Pinpoint the cell where the given text exists, returning its [X, Y] midpoint coordinate. 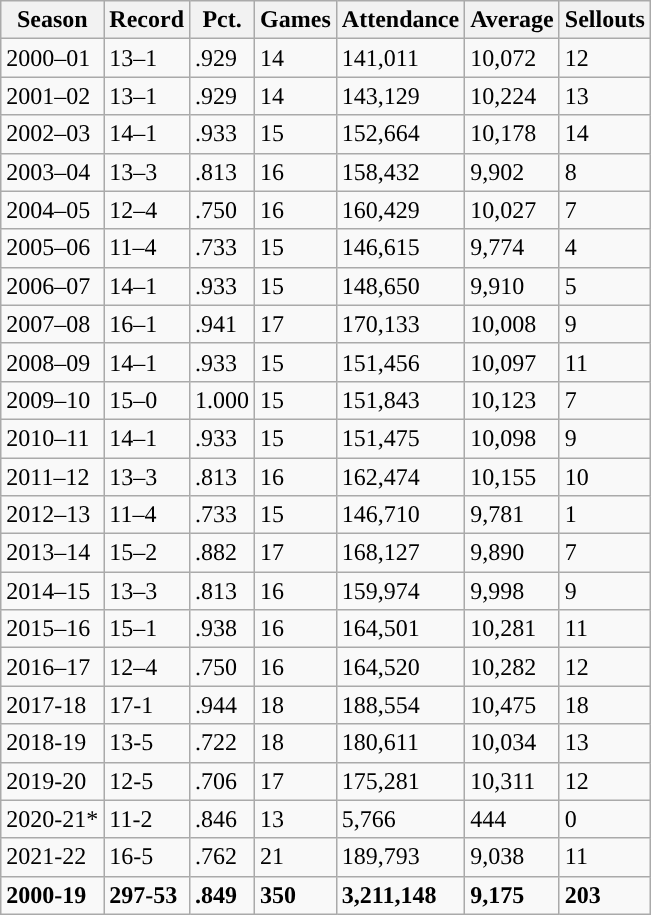
162,474 [400, 477]
15–0 [147, 400]
10,008 [512, 324]
Average [512, 20]
.882 [222, 553]
.706 [222, 781]
164,520 [400, 667]
10,224 [512, 96]
141,011 [400, 58]
180,611 [400, 743]
Sellouts [604, 20]
3,211,148 [400, 895]
2013–14 [52, 553]
9,175 [512, 895]
152,664 [400, 134]
151,456 [400, 362]
151,843 [400, 400]
13-5 [147, 743]
21 [296, 857]
9,781 [512, 515]
297-53 [147, 895]
5,766 [400, 819]
2019-20 [52, 781]
158,432 [400, 172]
2017-18 [52, 705]
2000–01 [52, 58]
2016–17 [52, 667]
9,774 [512, 248]
2001–02 [52, 96]
15–2 [147, 553]
175,281 [400, 781]
1 [604, 515]
.938 [222, 629]
10,282 [512, 667]
10,098 [512, 438]
9,902 [512, 172]
9,998 [512, 591]
Pct. [222, 20]
2009–10 [52, 400]
10,072 [512, 58]
.944 [222, 705]
2014–15 [52, 591]
9,890 [512, 553]
10,155 [512, 477]
11-2 [147, 819]
10,475 [512, 705]
16–1 [147, 324]
2004–05 [52, 210]
2015–16 [52, 629]
2021-22 [52, 857]
160,429 [400, 210]
188,554 [400, 705]
164,501 [400, 629]
4 [604, 248]
15–1 [147, 629]
10,027 [512, 210]
168,127 [400, 553]
2008–09 [52, 362]
Season [52, 20]
146,710 [400, 515]
.762 [222, 857]
10,034 [512, 743]
2011–12 [52, 477]
8 [604, 172]
2012–13 [52, 515]
12-5 [147, 781]
9,910 [512, 286]
10 [604, 477]
10,311 [512, 781]
2020-21* [52, 819]
.941 [222, 324]
16-5 [147, 857]
17-1 [147, 705]
2007–08 [52, 324]
10,178 [512, 134]
2010–11 [52, 438]
159,974 [400, 591]
1.000 [222, 400]
5 [604, 286]
Games [296, 20]
189,793 [400, 857]
.846 [222, 819]
350 [296, 895]
444 [512, 819]
Record [147, 20]
0 [604, 819]
9,038 [512, 857]
.849 [222, 895]
2018-19 [52, 743]
2003–04 [52, 172]
203 [604, 895]
2006–07 [52, 286]
170,133 [400, 324]
146,615 [400, 248]
2005–06 [52, 248]
10,097 [512, 362]
143,129 [400, 96]
148,650 [400, 286]
10,281 [512, 629]
10,123 [512, 400]
2002–03 [52, 134]
.722 [222, 743]
2000-19 [52, 895]
151,475 [400, 438]
Attendance [400, 20]
